Extract the (x, y) coordinate from the center of the cell holding the provided text.  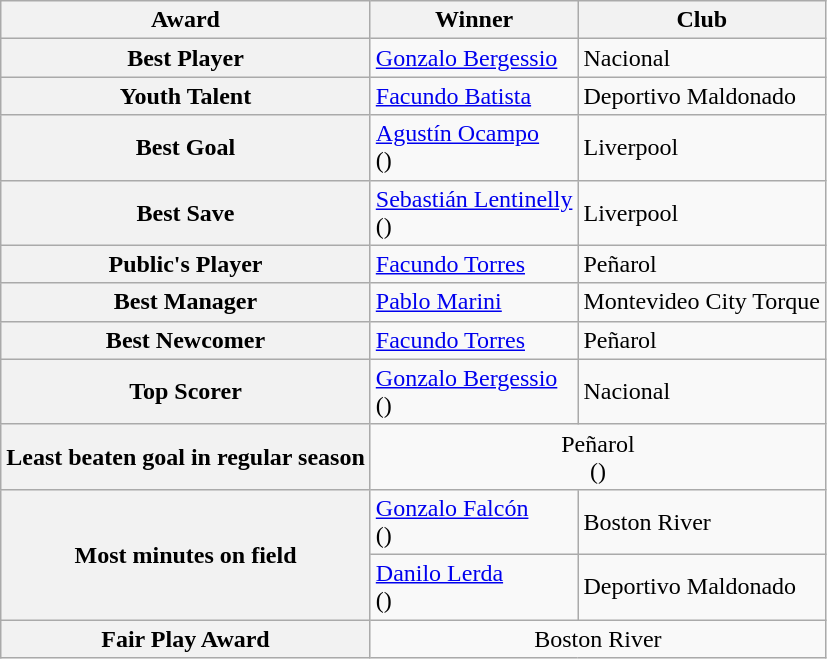
Public's Player (186, 264)
Award (186, 20)
Sebastián Lentinelly() (474, 212)
Pablo Marini (474, 302)
Best Save (186, 212)
Most minutes on field (186, 554)
Montevideo City Torque (702, 302)
Danilo Lerda() (474, 586)
Winner (474, 20)
Fair Play Award (186, 639)
Best Newcomer (186, 340)
Youth Talent (186, 96)
Peñarol() (598, 456)
Agustín Ocampo() (474, 148)
Best Manager (186, 302)
Club (702, 20)
Top Scorer (186, 392)
Least beaten goal in regular season (186, 456)
Gonzalo Falcón() (474, 522)
Facundo Batista (474, 96)
Best Player (186, 58)
Gonzalo Bergessio (474, 58)
Gonzalo Bergessio() (474, 392)
Best Goal (186, 148)
